Provide the [x, y] coordinate of the cell's center where the given text is located.  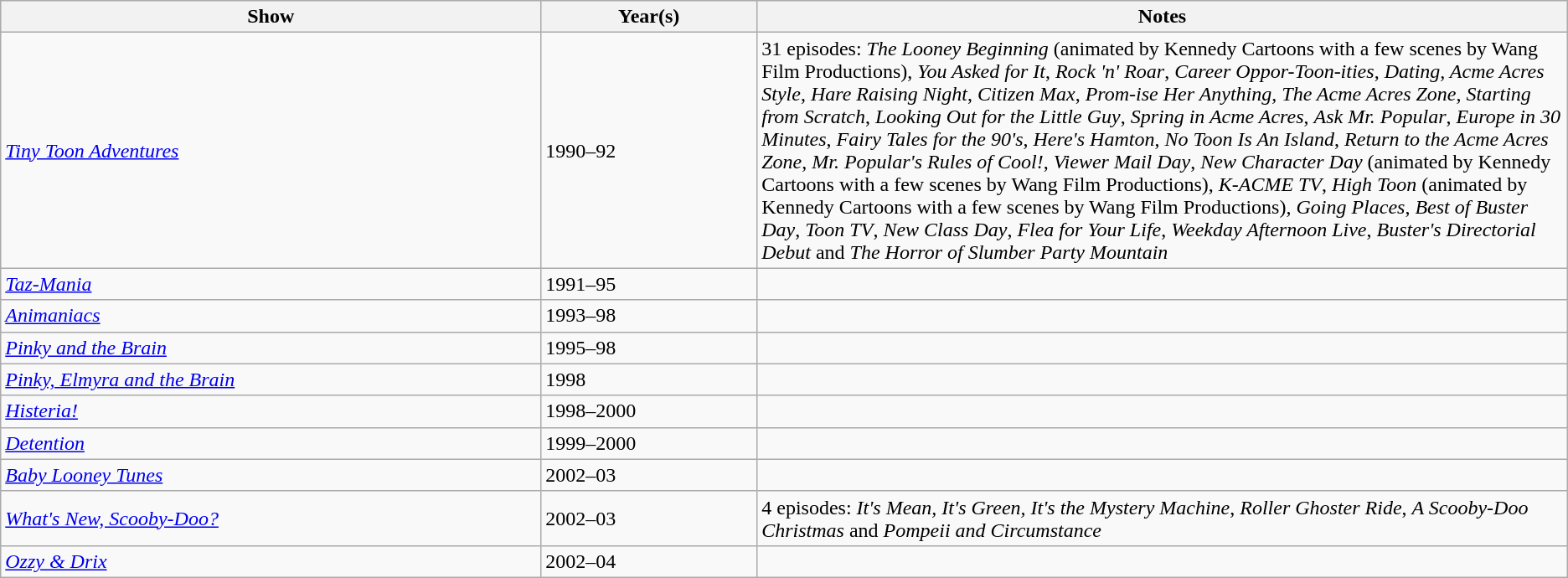
2002–04 [649, 561]
Show [271, 17]
1999–2000 [649, 443]
Histeria! [271, 411]
1998 [649, 379]
Year(s) [649, 17]
Baby Looney Tunes [271, 475]
Notes [1163, 17]
1993–98 [649, 316]
Tiny Toon Adventures [271, 151]
Pinky, Elmyra and the Brain [271, 379]
1998–2000 [649, 411]
Detention [271, 443]
4 episodes: It's Mean, It's Green, It's the Mystery Machine, Roller Ghoster Ride, A Scooby-Doo Christmas and Pompeii and Circumstance [1163, 518]
Animaniacs [271, 316]
1990–92 [649, 151]
Taz-Mania [271, 284]
Ozzy & Drix [271, 561]
1995–98 [649, 348]
What's New, Scooby-Doo? [271, 518]
1991–95 [649, 284]
Pinky and the Brain [271, 348]
